Provide the (x, y) coordinate of the cell's center where the given text is located.  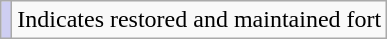
Indicates restored and maintained fort (200, 20)
